Scan for the cell matching the given text and deliver its (x, y) coordinate at center. 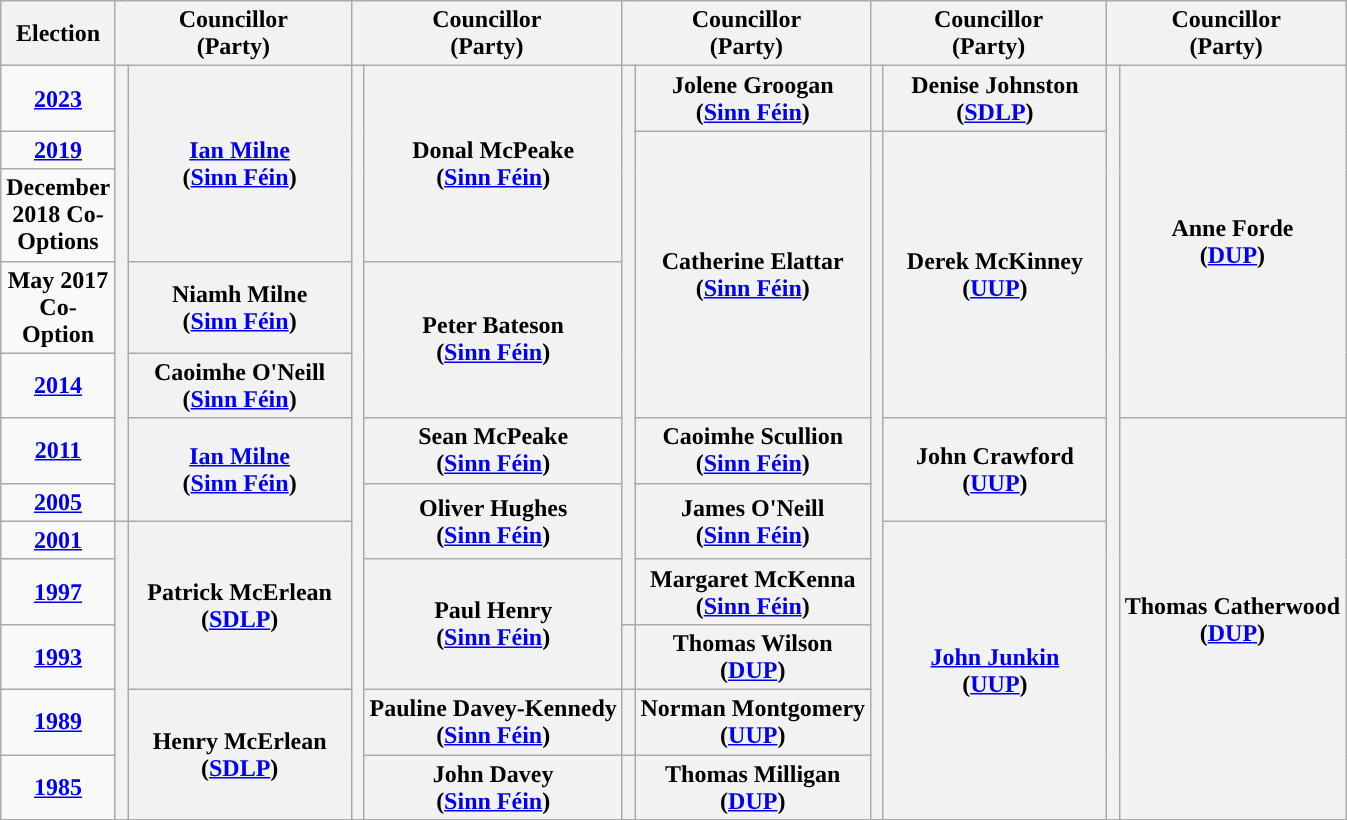
Paul Henry (Sinn Féin) (493, 624)
Thomas Wilson (DUP) (753, 656)
Thomas Catherwood (DUP) (1232, 618)
Pauline Davey-Kennedy (Sinn Féin) (493, 722)
Patrick McErlean (SDLP) (240, 605)
Margaret McKenna (Sinn Féin) (753, 592)
John Junkin (UUP) (995, 670)
Caoimhe Scullion (Sinn Féin) (753, 450)
Denise Johnston (SDLP) (995, 98)
James O'Neill (Sinn Féin) (753, 521)
Henry McErlean (SDLP) (240, 754)
2001 (58, 540)
Derek McKinney (UUP) (995, 274)
2014 (58, 386)
May 2017 Co-Option (58, 307)
John Crawford (UUP) (995, 470)
2019 (58, 150)
Jolene Groogan (Sinn Féin) (753, 98)
Norman Montgomery (UUP) (753, 722)
Catherine Elattar (Sinn Féin) (753, 274)
1989 (58, 722)
Thomas Milligan (DUP) (753, 786)
Sean McPeake (Sinn Féin) (493, 450)
2011 (58, 450)
Caoimhe O'Neill (Sinn Féin) (240, 386)
1997 (58, 592)
John Davey (Sinn Féin) (493, 786)
2005 (58, 502)
2023 (58, 98)
Anne Forde (DUP) (1232, 242)
Election (58, 34)
1993 (58, 656)
Oliver Hughes (Sinn Féin) (493, 521)
December 2018 Co-Options (58, 215)
Peter Bateson (Sinn Féin) (493, 340)
Donal McPeake (Sinn Féin) (493, 164)
1985 (58, 786)
Niamh Milne (Sinn Féin) (240, 307)
